Provide the (X, Y) coordinate of the cell's center where the given text is located.  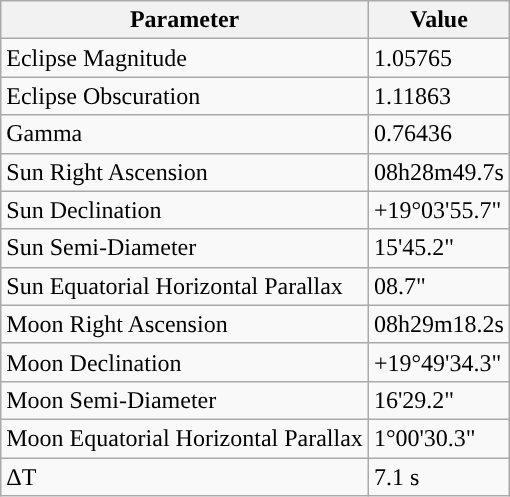
Value (438, 20)
Parameter (185, 20)
Sun Declination (185, 210)
7.1 s (438, 477)
0.76436 (438, 134)
Sun Semi-Diameter (185, 248)
16'29.2" (438, 400)
+19°03'55.7" (438, 210)
Moon Right Ascension (185, 324)
Gamma (185, 134)
Sun Right Ascension (185, 172)
08h29m18.2s (438, 324)
Sun Equatorial Horizontal Parallax (185, 286)
08.7" (438, 286)
1°00'30.3" (438, 438)
Moon Equatorial Horizontal Parallax (185, 438)
08h28m49.7s (438, 172)
1.05765 (438, 58)
+19°49'34.3" (438, 362)
1.11863 (438, 96)
15'45.2" (438, 248)
ΔT (185, 477)
Moon Semi-Diameter (185, 400)
Moon Declination (185, 362)
Eclipse Obscuration (185, 96)
Eclipse Magnitude (185, 58)
